Pinpoint the cell where the given text exists, returning its (x, y) midpoint coordinate. 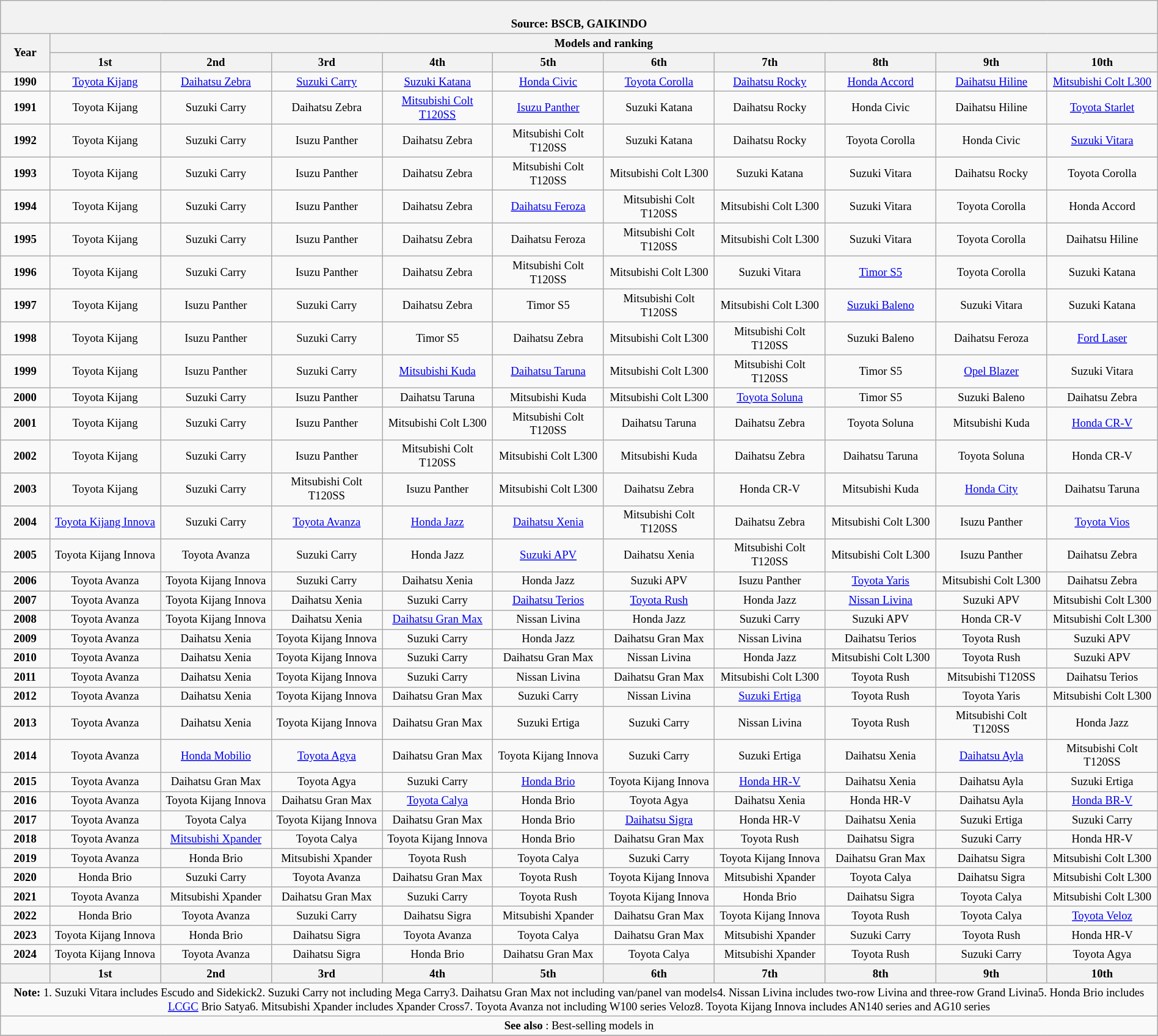
Ford Laser (1102, 338)
Honda City (991, 490)
2018 (26, 839)
Year (26, 53)
1999 (26, 371)
2013 (26, 723)
1996 (26, 273)
Toyota Veloz (1102, 916)
2006 (26, 581)
2020 (26, 878)
1992 (26, 141)
Mitsubishi T120SS (991, 678)
1997 (26, 305)
1993 (26, 174)
2011 (26, 678)
2024 (26, 955)
Honda Mobilio (216, 756)
Models and ranking (603, 43)
2003 (26, 490)
2009 (26, 639)
2015 (26, 781)
Honda BR-V (1102, 801)
2021 (26, 896)
1990 (26, 82)
2008 (26, 619)
1991 (26, 108)
2010 (26, 658)
2017 (26, 820)
2000 (26, 397)
2012 (26, 696)
1998 (26, 338)
Toyota Starlet (1102, 108)
2002 (26, 457)
2023 (26, 935)
See also : Best-selling models in (579, 1026)
Toyota Vios (1102, 523)
2014 (26, 756)
2016 (26, 801)
2019 (26, 858)
2022 (26, 916)
1995 (26, 240)
2001 (26, 424)
2007 (26, 601)
2004 (26, 523)
1994 (26, 207)
Source: BSCB, GAIKINDO (579, 17)
Opel Blazer (991, 371)
2005 (26, 556)
